Detect which cell encompasses the target text, then output its (x, y) center coordinate. 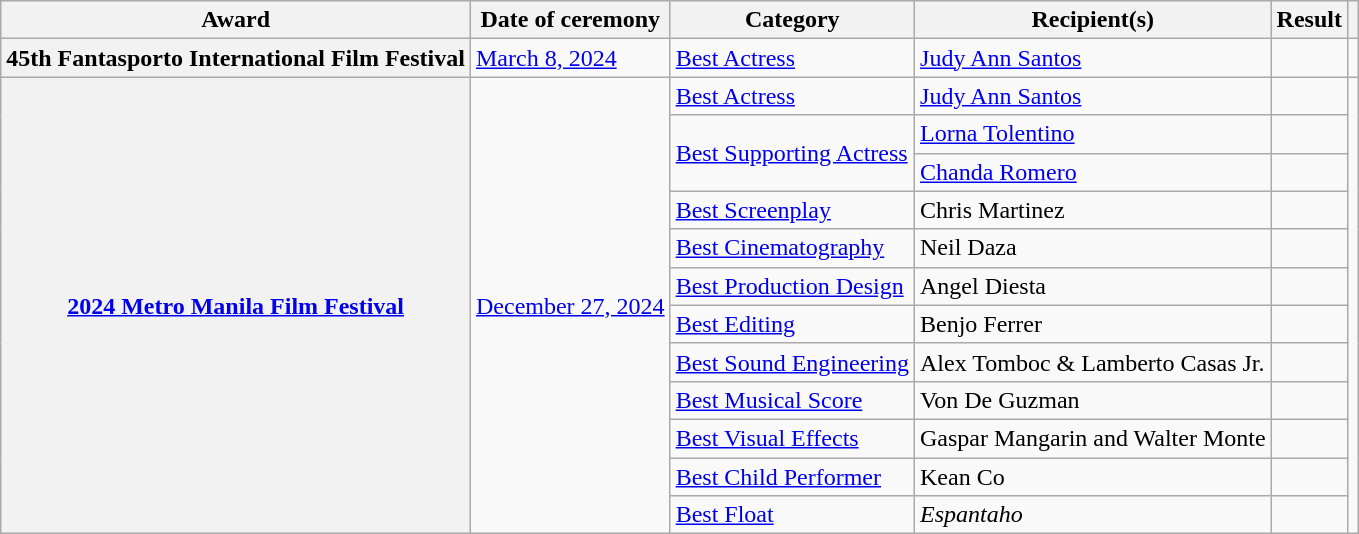
Chanda Romero (1094, 172)
Best Musical Score (792, 400)
Best Visual Effects (792, 438)
Best Supporting Actress (792, 153)
Lorna Tolentino (1094, 134)
Von De Guzman (1094, 400)
Best Production Design (792, 286)
Award (236, 20)
Best Float (792, 515)
Best Screenplay (792, 210)
2024 Metro Manila Film Festival (236, 306)
Chris Martinez (1094, 210)
Recipient(s) (1094, 20)
Best Child Performer (792, 477)
Result (1309, 20)
Category (792, 20)
March 8, 2024 (570, 58)
Best Sound Engineering (792, 362)
Alex Tomboc & Lamberto Casas Jr. (1094, 362)
Neil Daza (1094, 248)
Best Cinematography (792, 248)
December 27, 2024 (570, 306)
Kean Co (1094, 477)
Angel Diesta (1094, 286)
Espantaho (1094, 515)
Benjo Ferrer (1094, 324)
Date of ceremony (570, 20)
Best Editing (792, 324)
45th Fantasporto International Film Festival (236, 58)
Gaspar Mangarin and Walter Monte (1094, 438)
